Output the (x, y) coordinate of the center of the cell containing the given text.  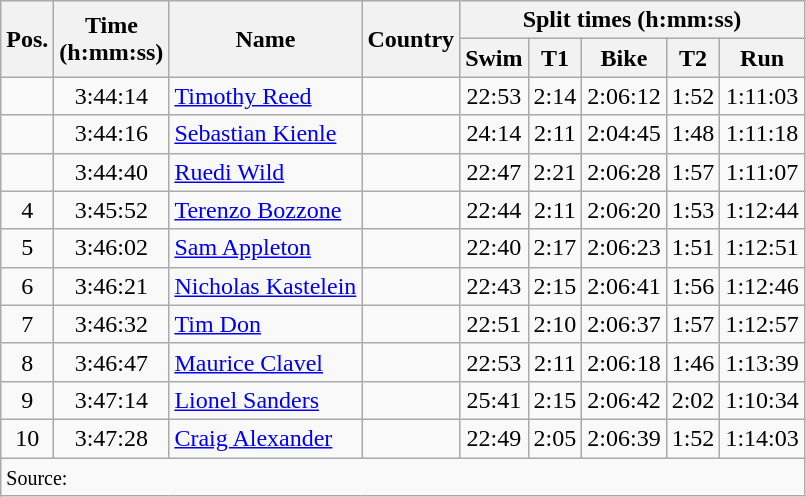
Time(h:mm:ss) (112, 39)
3:44:14 (112, 96)
2:04:45 (624, 134)
1:48 (693, 134)
Sebastian Kienle (266, 134)
1:12:46 (762, 286)
1:13:39 (762, 362)
2:06:20 (624, 210)
2:05 (555, 438)
2:06:39 (624, 438)
Craig Alexander (266, 438)
10 (28, 438)
Run (762, 58)
3:46:02 (112, 248)
2:17 (555, 248)
1:56 (693, 286)
Swim (494, 58)
2:02 (693, 400)
5 (28, 248)
3:45:52 (112, 210)
2:06:42 (624, 400)
Name (266, 39)
7 (28, 324)
1:12:57 (762, 324)
22:51 (494, 324)
1:51 (693, 248)
2:06:41 (624, 286)
Sam Appleton (266, 248)
1:14:03 (762, 438)
3:47:28 (112, 438)
Pos. (28, 39)
22:43 (494, 286)
2:06:12 (624, 96)
2:14 (555, 96)
2:10 (555, 324)
1:12:51 (762, 248)
1:11:18 (762, 134)
3:47:14 (112, 400)
1:11:03 (762, 96)
22:47 (494, 172)
Maurice Clavel (266, 362)
Terenzo Bozzone (266, 210)
Split times (h:mm:ss) (632, 20)
1:11:07 (762, 172)
1:10:34 (762, 400)
4 (28, 210)
Bike (624, 58)
2:06:18 (624, 362)
1:12:44 (762, 210)
22:44 (494, 210)
2:06:28 (624, 172)
3:44:40 (112, 172)
Ruedi Wild (266, 172)
22:49 (494, 438)
2:21 (555, 172)
25:41 (494, 400)
Country (411, 39)
3:46:32 (112, 324)
Tim Don (266, 324)
3:44:16 (112, 134)
2:06:23 (624, 248)
6 (28, 286)
1:53 (693, 210)
Nicholas Kastelein (266, 286)
Source: (403, 477)
2:06:37 (624, 324)
8 (28, 362)
Lionel Sanders (266, 400)
1:46 (693, 362)
24:14 (494, 134)
Timothy Reed (266, 96)
T2 (693, 58)
3:46:21 (112, 286)
9 (28, 400)
T1 (555, 58)
22:40 (494, 248)
3:46:47 (112, 362)
